Output the (x, y) coordinate of the center of the cell containing the given text.  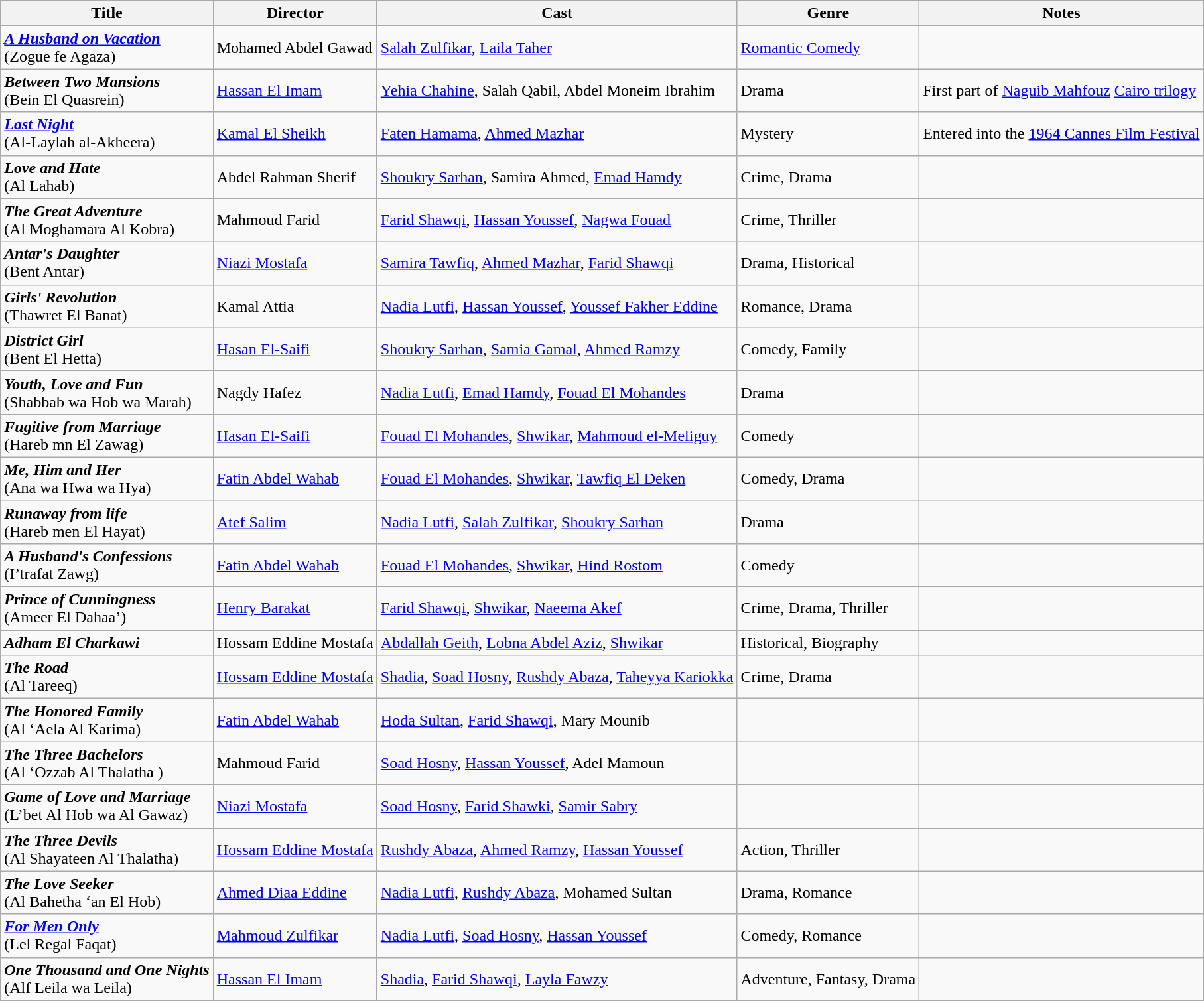
District Girl (Bent El Hetta) (107, 349)
Girls' Revolution (Thawret El Banat) (107, 306)
Nadia Lutfi, Salah Zulfikar, Shoukry Sarhan (557, 521)
The Road (Al Tareeq) (107, 677)
Shoukry Sarhan, Samira Ahmed, Emad Hamdy (557, 176)
Farid Shawqi, Hassan Youssef, Nagwa Fouad (557, 220)
Fouad El Mohandes, Shwikar, Hind Rostom (557, 565)
Henry Barakat (295, 609)
Nadia Lutfi, Soad Hosny, Hassan Youssef (557, 935)
Adham El Charkawi (107, 643)
Historical, Biography (828, 643)
Yehia Chahine, Salah Qabil, Abdel Moneim Ibrahim (557, 90)
Cast (557, 13)
Drama, Romance (828, 893)
Crime, Thriller (828, 220)
Mohamed Abdel Gawad (295, 48)
Farid Shawqi, Shwikar, Naeema Akef (557, 609)
Fouad El Mohandes, Shwikar, Mahmoud el-Meliguy (557, 435)
First part of Naguib Mahfouz Cairo trilogy (1061, 90)
Youth, Love and Fun(Shabbab wa Hob wa Marah) (107, 393)
Comedy, Romance (828, 935)
Hoda Sultan, Farid Shawqi, Mary Mounib (557, 720)
Ahmed Diaa Eddine (295, 893)
Nadia Lutfi, Hassan Youssef, Youssef Fakher Eddine (557, 306)
The Three Devils (Al Shayateen Al Thalatha) (107, 849)
Samira Tawfiq, Ahmed Mazhar, Farid Shawqi (557, 263)
Soad Hosny, Hassan Youssef, Adel Mamoun (557, 763)
Mahmoud Zulfikar (295, 935)
Nadia Lutfi, Rushdy Abaza, Mohamed Sultan (557, 893)
The Honored Family (Al ‘Aela Al Karima) (107, 720)
Game of Love and Marriage (L’bet Al Hob wa Al Gawaz) (107, 807)
Entered into the 1964 Cannes Film Festival (1061, 134)
Fouad El Mohandes, Shwikar, Tawfiq El Deken (557, 479)
Adventure, Fantasy, Drama (828, 979)
For Men Only (Lel Regal Faqat) (107, 935)
Comedy, Drama (828, 479)
Genre (828, 13)
Notes (1061, 13)
Love and Hate (Al Lahab) (107, 176)
Nadia Lutfi, Emad Hamdy, Fouad El Mohandes (557, 393)
Director (295, 13)
Between Two Mansions(Bein El Quasrein) (107, 90)
Action, Thriller (828, 849)
The Great Adventure (Al Moghamara Al Kobra) (107, 220)
The Three Bachelors (Al ‘Ozzab Al Thalatha ) (107, 763)
Kamal Attia (295, 306)
Prince of Cunningness (Ameer El Dahaa’) (107, 609)
Comedy, Family (828, 349)
Fugitive from Marriage (Hareb mn El Zawag) (107, 435)
Drama, Historical (828, 263)
Romance, Drama (828, 306)
Atef Salim (295, 521)
One Thousand and One Nights (Alf Leila wa Leila) (107, 979)
Rushdy Abaza, Ahmed Ramzy, Hassan Youssef (557, 849)
A Husband's Confessions (I’trafat Zawg) (107, 565)
Shadia, Soad Hosny, Rushdy Abaza, Taheyya Kariokka (557, 677)
Faten Hamama, Ahmed Mazhar (557, 134)
Me, Him and Her (Ana wa Hwa wa Hya) (107, 479)
Shoukry Sarhan, Samia Gamal, Ahmed Ramzy (557, 349)
Last Night(Al-Laylah al-Akheera) (107, 134)
Crime, Drama, Thriller (828, 609)
The Love Seeker (Al Bahetha ‘an El Hob) (107, 893)
A Husband on Vacation(Zogue fe Agaza) (107, 48)
Shadia, Farid Shawqi, Layla Fawzy (557, 979)
Soad Hosny, Farid Shawki, Samir Sabry (557, 807)
Mystery (828, 134)
Abdallah Geith, Lobna Abdel Aziz, Shwikar (557, 643)
Runaway from life (Hareb men El Hayat) (107, 521)
Salah Zulfikar, Laila Taher (557, 48)
Title (107, 13)
Abdel Rahman Sherif (295, 176)
Romantic Comedy (828, 48)
Antar's Daughter (Bent Antar) (107, 263)
Kamal El Sheikh (295, 134)
Nagdy Hafez (295, 393)
